From the cell containing the given text, extract its center point as (x, y) coordinate. 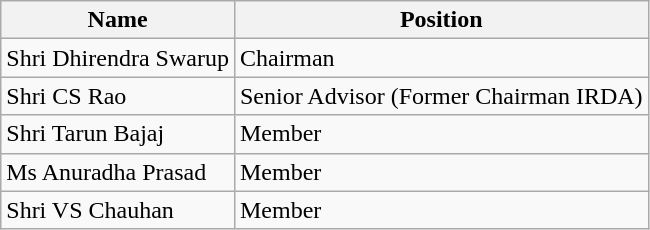
Ms Anuradha Prasad (118, 172)
Senior Advisor (Former Chairman IRDA) (441, 96)
Shri CS Rao (118, 96)
Shri Tarun Bajaj (118, 134)
Name (118, 20)
Position (441, 20)
Shri Dhirendra Swarup (118, 58)
Shri VS Chauhan (118, 210)
Chairman (441, 58)
